Locate the cell with the specified text and output its (x, y) center coordinate. 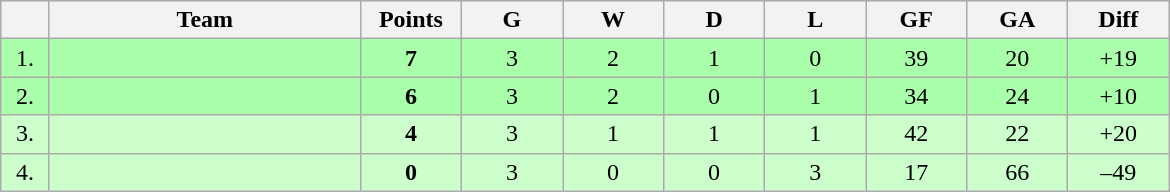
42 (916, 134)
Diff (1118, 20)
2. (26, 96)
+19 (1118, 58)
Team (204, 20)
GF (916, 20)
W (612, 20)
6 (410, 96)
L (816, 20)
+10 (1118, 96)
24 (1018, 96)
22 (1018, 134)
+20 (1118, 134)
20 (1018, 58)
Points (410, 20)
G (512, 20)
3. (26, 134)
39 (916, 58)
–49 (1118, 172)
GA (1018, 20)
4 (410, 134)
4. (26, 172)
66 (1018, 172)
17 (916, 172)
1. (26, 58)
D (714, 20)
34 (916, 96)
7 (410, 58)
